Determine the (X, Y) coordinate at the center of the cell enclosing the given text.  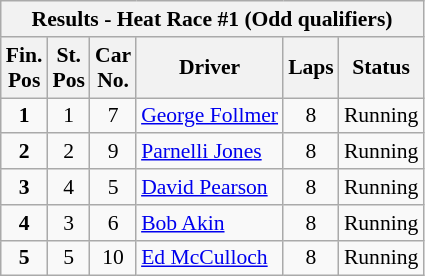
Ed McCulloch (210, 258)
David Pearson (210, 187)
Driver (210, 68)
10 (113, 258)
Status (381, 68)
9 (113, 152)
Bob Akin (210, 223)
Laps (311, 68)
6 (113, 223)
St.Pos (68, 68)
7 (113, 116)
CarNo. (113, 68)
Parnelli Jones (210, 152)
Fin.Pos (24, 68)
George Follmer (210, 116)
Results - Heat Race #1 (Odd qualifiers) (212, 19)
